Return the [x, y] coordinate for the center point of the cell that contains the specified text.  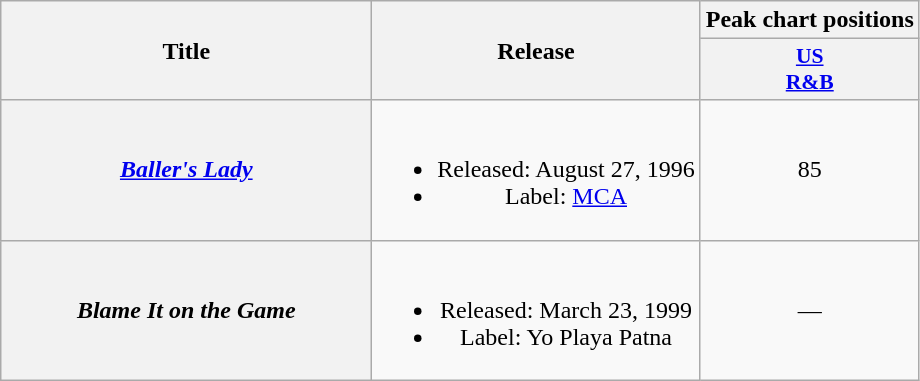
USR&B [810, 70]
Title [186, 50]
85 [810, 170]
Baller's Lady [186, 170]
Peak chart positions [810, 20]
Blame It on the Game [186, 310]
Released: March 23, 1999Label: Yo Playa Patna [536, 310]
Released: August 27, 1996Label: MCA [536, 170]
— [810, 310]
Release [536, 50]
